Return (X, Y) of the center of cell containing provided text 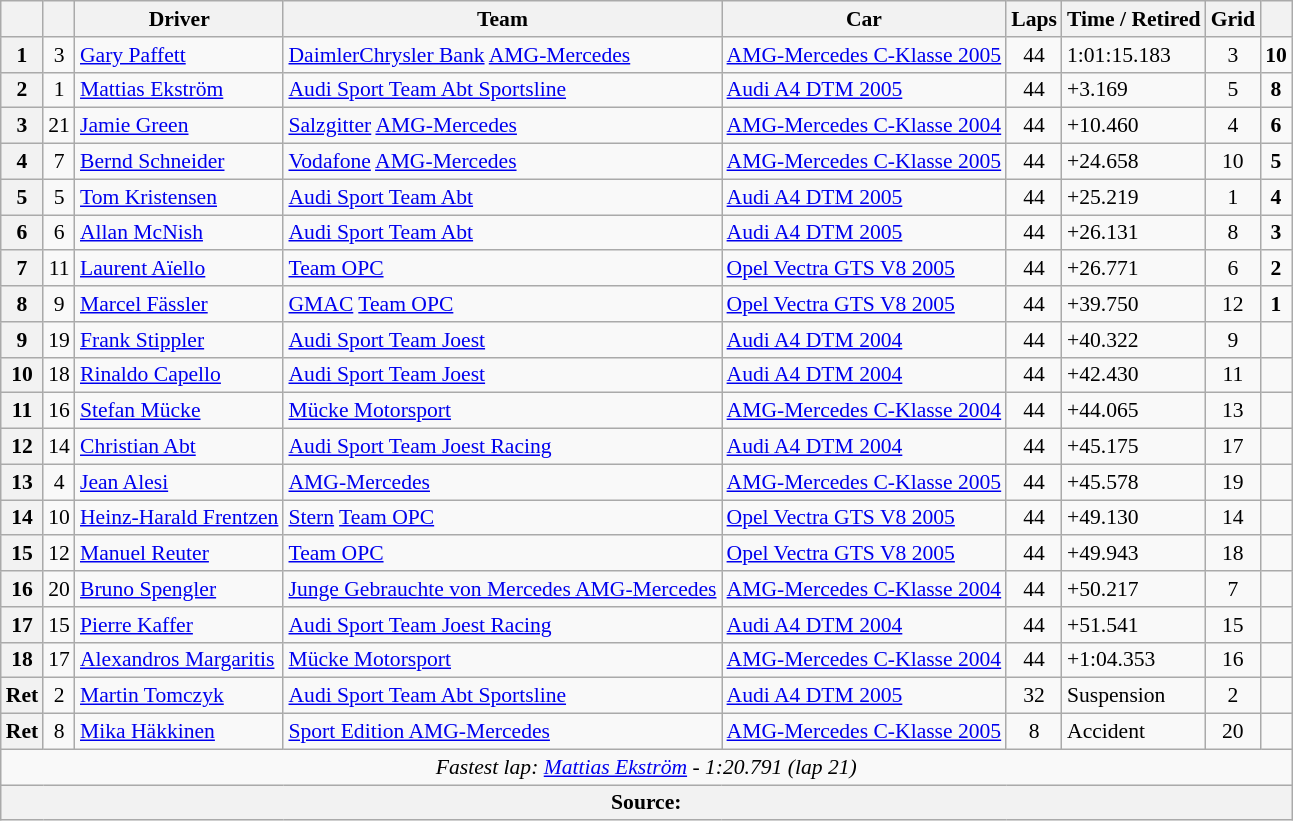
AMG-Mercedes (502, 482)
Heinz-Harald Frentzen (179, 518)
Laps (1034, 19)
Stefan Mücke (179, 411)
Fastest lap: Mattias Ekström - 1:20.791 (lap 21) (646, 767)
Sport Edition AMG-Mercedes (502, 732)
Allan McNish (179, 233)
+45.175 (1134, 447)
Frank Stippler (179, 340)
+25.219 (1134, 197)
+51.541 (1134, 625)
Salzgitter AMG-Mercedes (502, 126)
Bernd Schneider (179, 162)
+50.217 (1134, 589)
+26.771 (1134, 269)
Jamie Green (179, 126)
+49.130 (1134, 518)
Driver (179, 19)
+24.658 (1134, 162)
Martin Tomczyk (179, 696)
Suspension (1134, 696)
Junge Gebrauchte von Mercedes AMG-Mercedes (502, 589)
+26.131 (1134, 233)
+40.322 (1134, 340)
Marcel Fässler (179, 304)
Grid (1234, 19)
+49.943 (1134, 554)
+44.065 (1134, 411)
1:01:15.183 (1134, 55)
+42.430 (1134, 375)
Manuel Reuter (179, 554)
Source: (646, 803)
Gary Paffett (179, 55)
+3.169 (1134, 90)
32 (1034, 696)
Vodafone AMG-Mercedes (502, 162)
Mika Häkkinen (179, 732)
21 (59, 126)
+1:04.353 (1134, 660)
Laurent Aïello (179, 269)
Car (864, 19)
+39.750 (1134, 304)
Jean Alesi (179, 482)
Pierre Kaffer (179, 625)
Alexandros Margaritis (179, 660)
Accident (1134, 732)
Bruno Spengler (179, 589)
Mattias Ekström (179, 90)
+10.460 (1134, 126)
Rinaldo Capello (179, 375)
DaimlerChrysler Bank AMG-Mercedes (502, 55)
GMAC Team OPC (502, 304)
+45.578 (1134, 482)
Team (502, 19)
Christian Abt (179, 447)
Time / Retired (1134, 19)
Stern Team OPC (502, 518)
Tom Kristensen (179, 197)
